Identify which cell holds the provided text, then report its (x, y) central coordinate. 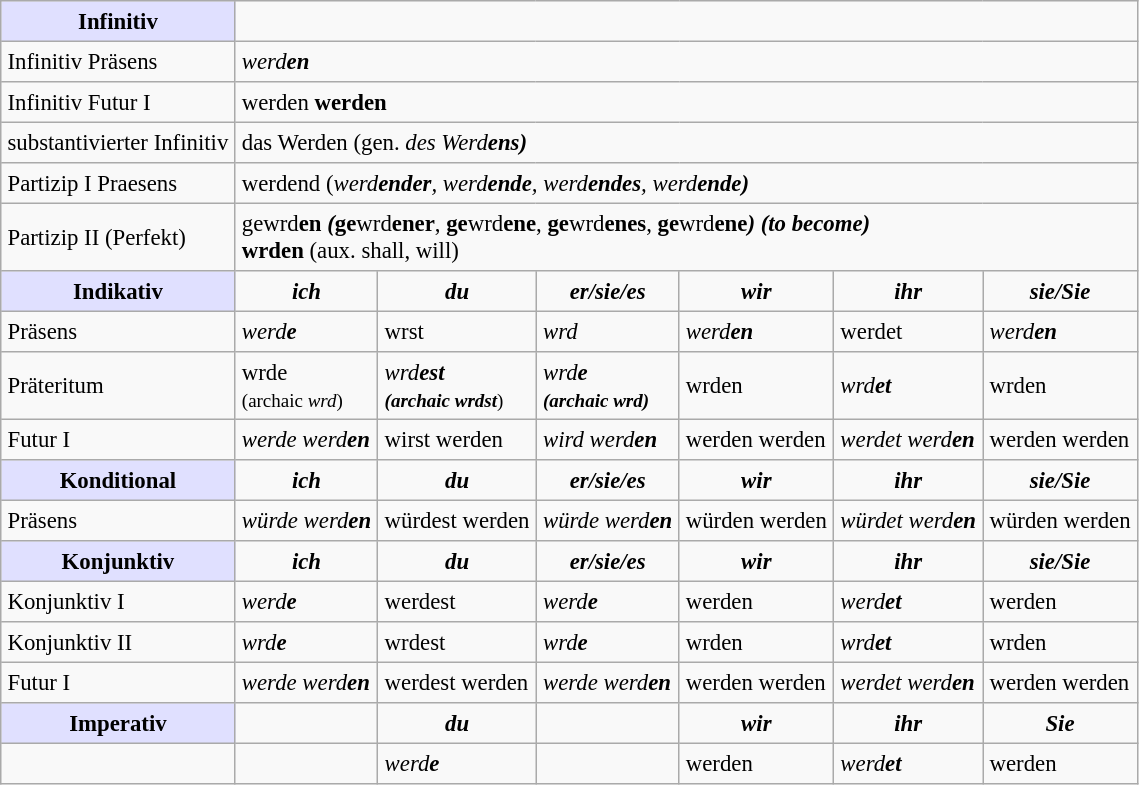
werdest werden (457, 682)
Konditional (118, 480)
substantivierter Infinitiv (118, 142)
Infinitiv (118, 21)
Imperativ (118, 723)
werdest (457, 601)
wrdest (457, 642)
Konjunktiv II (118, 642)
Sie (1060, 723)
Partizip II (Perfekt) (118, 237)
Präteritum (118, 386)
wird werden (608, 439)
wrdest(archaic wrdst) (457, 386)
das Werden (gen. des Werdens) (686, 142)
wrd (608, 331)
Infinitiv Futur I (118, 102)
Konjunktiv I (118, 601)
Infinitiv Präsens (118, 61)
würdest werden (457, 520)
Partizip I Praesens (118, 183)
gewrden (gewrdener, gewrdene, gewrdenes, gewrdene) (to become)wrden (aux. shall, will) (686, 237)
wrst (457, 331)
wirst werden (457, 439)
Indikativ (118, 291)
werdend (werdender, werdende, werdendes, werdende) (686, 183)
Konjunktiv (118, 561)
würdet werden (908, 520)
